Scan for the cell matching the given text and deliver its (x, y) coordinate at center. 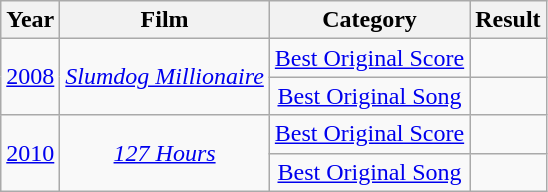
127 Hours (165, 153)
2010 (30, 153)
Film (165, 20)
Result (508, 20)
Category (369, 20)
2008 (30, 77)
Slumdog Millionaire (165, 77)
Year (30, 20)
